Return the (X, Y) coordinate for the center point of the cell that contains the specified text.  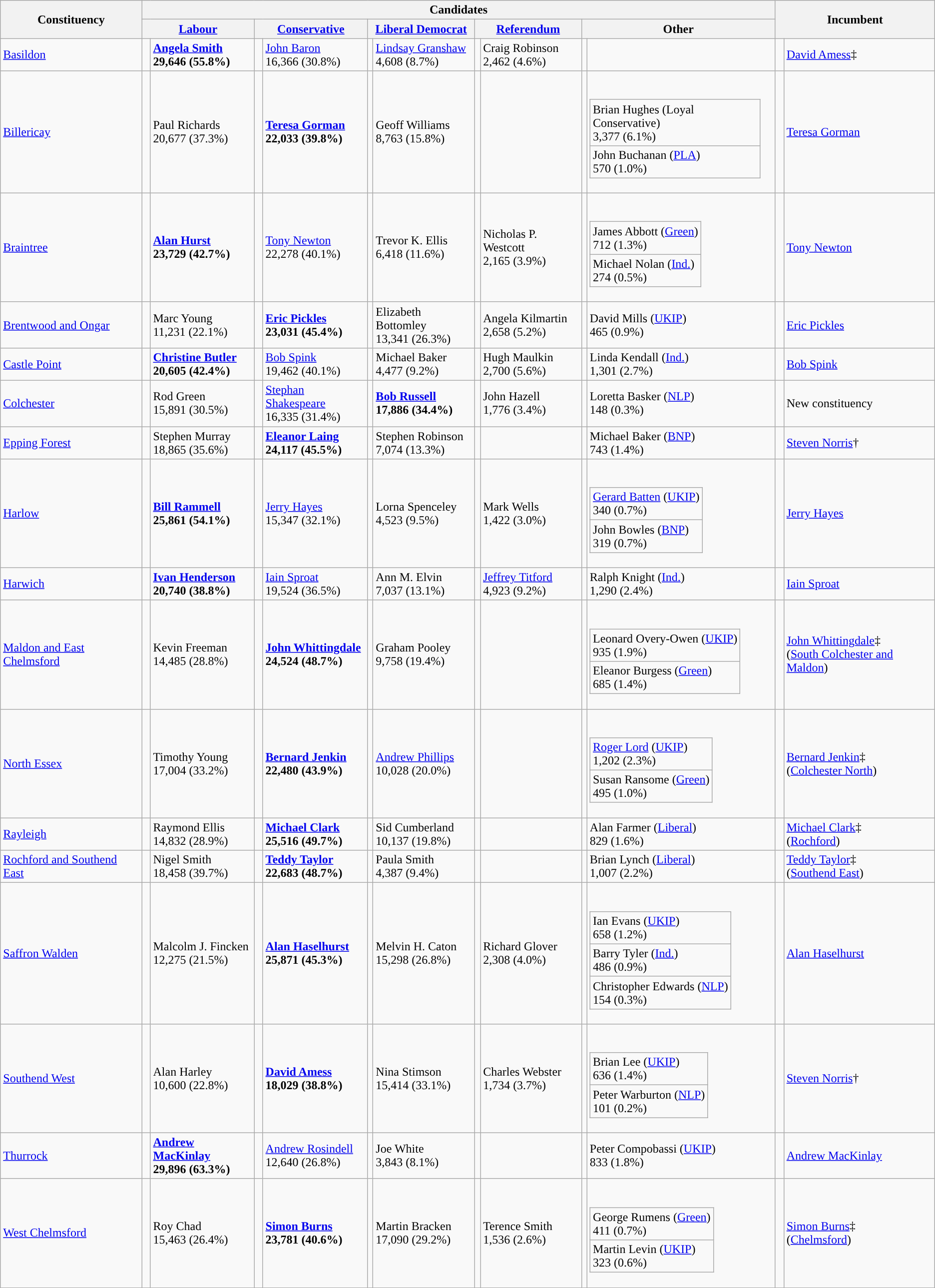
Andrew MacKinlay29,896 (63.3%) (202, 1156)
Braintree (71, 248)
Elizabeth Bottomley13,341 (26.3%) (424, 325)
Raymond Ellis14,832 (28.9%) (202, 834)
Christopher Edwards (NLP)154 (0.3%) (661, 992)
Mark Wells1,422 (3.0%) (531, 514)
Brian Hughes (Loyal Conservative)3,377 (6.1%) John Buchanan (PLA)570 (1.0%) (681, 132)
Brian Hughes (Loyal Conservative)3,377 (6.1%) (675, 122)
John Hazell1,776 (3.4%) (531, 403)
West Chelmsford (71, 1233)
Billericay (71, 132)
Trevor K. Ellis6,418 (11.6%) (424, 248)
Alan Harley10,600 (22.8%) (202, 1079)
Christine Butler20,605 (42.4%) (202, 364)
Sid Cumberland10,137 (19.8%) (424, 834)
Rayleigh (71, 834)
New constituency (859, 403)
Bill Rammell25,861 (54.1%) (202, 514)
Jeffrey Titford4,923 (9.2%) (531, 584)
Saffron Walden (71, 953)
Brian Lynch (Liberal)1,007 (2.2%) (681, 866)
Kevin Freeman14,485 (28.8%) (202, 654)
Brian Lee (UKIP)636 (1.4%) (649, 1069)
Simon Burns23,781 (40.6%) (315, 1233)
Thurrock (71, 1156)
Teddy Taylor‡(Southend East) (859, 866)
Michael Clark‡(Rochford) (859, 834)
Rod Green15,891 (30.5%) (202, 403)
Gerard Batten (UKIP)340 (0.7%) John Bowles (BNP)319 (0.7%) (681, 514)
John Baron16,366 (30.8%) (315, 55)
Referendum (528, 29)
Michael Nolan (Ind.)274 (0.5%) (646, 271)
Paul Richards20,677 (37.3%) (202, 132)
James Abbott (Green)712 (1.3%) Michael Nolan (Ind.)274 (0.5%) (681, 248)
Stephen Robinson7,074 (13.3%) (424, 443)
Bob Russell17,886 (34.4%) (424, 403)
Michael Clark25,516 (49.7%) (315, 834)
Hugh Maulkin2,700 (5.6%) (531, 364)
Harwich (71, 584)
Timothy Young17,004 (33.2%) (202, 763)
Andrew Phillips10,028 (20.0%) (424, 763)
Eric Pickles (859, 325)
David Mills (UKIP)465 (0.9%) (681, 325)
Liberal Democrat (422, 29)
Iain Sproat19,524 (36.5%) (315, 584)
Richard Glover2,308 (4.0%) (531, 953)
Linda Kendall (Ind.)1,301 (2.7%) (681, 364)
Lorna Spenceley4,523 (9.5%) (424, 514)
Jerry Hayes15,347 (32.1%) (315, 514)
Constituency (71, 19)
David Amess18,029 (38.8%) (315, 1079)
Peter Warburton (NLP)101 (0.2%) (649, 1101)
Simon Burns‡(Chelmsford) (859, 1233)
Teresa Gorman (859, 132)
Maldon and East Chelmsford (71, 654)
Alan Haselhurst25,871 (45.3%) (315, 953)
Martin Levin (UKIP)323 (0.6%) (652, 1256)
Gerard Batten (UKIP)340 (0.7%) (646, 504)
Roger Lord (UKIP)1,202 (2.3%) (651, 753)
Graham Pooley9,758 (19.4%) (424, 654)
Susan Ransome (Green)495 (1.0%) (651, 786)
Brentwood and Ongar (71, 325)
Marc Young11,231 (22.1%) (202, 325)
Southend West (71, 1079)
Nigel Smith18,458 (39.7%) (202, 866)
John Buchanan (PLA)570 (1.0%) (675, 162)
Stephan Shakespeare16,335 (31.4%) (315, 403)
Teddy Taylor22,683 (48.7%) (315, 866)
Terence Smith1,536 (2.6%) (531, 1233)
North Essex (71, 763)
Tony Newton (859, 248)
George Rumens (Green)411 (0.7%) (652, 1224)
Martin Bracken17,090 (29.2%) (424, 1233)
Geoff Williams8,763 (15.8%) (424, 132)
Bernard Jenkin22,480 (43.9%) (315, 763)
Ann M. Elvin7,037 (13.1%) (424, 584)
Angela Smith29,646 (55.8%) (202, 55)
Paula Smith4,387 (9.4%) (424, 866)
Ivan Henderson20,740 (38.8%) (202, 584)
Alan Hurst23,729 (42.7%) (202, 248)
Labour (198, 29)
Rochford and Southend East (71, 866)
Roy Chad15,463 (26.4%) (202, 1233)
John Whittingdale24,524 (48.7%) (315, 654)
Joe White3,843 (8.1%) (424, 1156)
Ian Evans (UKIP)658 (1.2%) (661, 927)
Michael Baker (BNP)743 (1.4%) (681, 443)
John Bowles (BNP)319 (0.7%) (646, 537)
Tony Newton22,278 (40.1%) (315, 248)
Andrew Rosindell12,640 (26.8%) (315, 1156)
Incumbent (855, 19)
Teresa Gorman22,033 (39.8%) (315, 132)
Other (678, 29)
Peter Compobassi (UKIP)833 (1.8%) (681, 1156)
Epping Forest (71, 443)
Roger Lord (UKIP)1,202 (2.3%) Susan Ransome (Green)495 (1.0%) (681, 763)
Stephen Murray18,865 (35.6%) (202, 443)
Bob Spink (859, 364)
Charles Webster1,734 (3.7%) (531, 1079)
Bob Spink19,462 (40.1%) (315, 364)
Leonard Overy-Owen (UKIP)935 (1.9%) (665, 645)
Brian Lee (UKIP)636 (1.4%) Peter Warburton (NLP)101 (0.2%) (681, 1079)
Jerry Hayes (859, 514)
Malcolm J. Fincken12,275 (21.5%) (202, 953)
Nicholas P. Westcott2,165 (3.9%) (531, 248)
Barry Tyler (Ind.)486 (0.9%) (661, 960)
Bernard Jenkin‡(Colchester North) (859, 763)
George Rumens (Green)411 (0.7%) Martin Levin (UKIP)323 (0.6%) (681, 1233)
Ian Evans (UKIP)658 (1.2%) Barry Tyler (Ind.)486 (0.9%) Christopher Edwards (NLP)154 (0.3%) (681, 953)
John Whittingdale‡(South Colchester and Maldon) (859, 654)
Eleanor Burgess (Green)685 (1.4%) (665, 677)
Nina Stimson15,414 (33.1%) (424, 1079)
Candidates (459, 10)
Colchester (71, 403)
Alan Farmer (Liberal)829 (1.6%) (681, 834)
Craig Robinson2,462 (4.6%) (531, 55)
Castle Point (71, 364)
Leonard Overy-Owen (UKIP)935 (1.9%) Eleanor Burgess (Green)685 (1.4%) (681, 654)
Melvin H. Caton15,298 (26.8%) (424, 953)
Conservative (311, 29)
Andrew MacKinlay (859, 1156)
Eric Pickles23,031 (45.4%) (315, 325)
Harlow (71, 514)
Alan Haselhurst (859, 953)
Ralph Knight (Ind.)1,290 (2.4%) (681, 584)
Basildon (71, 55)
Lindsay Granshaw4,608 (8.7%) (424, 55)
Loretta Basker (NLP)148 (0.3%) (681, 403)
David Amess‡ (859, 55)
Michael Baker4,477 (9.2%) (424, 364)
Iain Sproat (859, 584)
James Abbott (Green)712 (1.3%) (646, 238)
Angela Kilmartin2,658 (5.2%) (531, 325)
Eleanor Laing24,117 (45.5%) (315, 443)
